Scan for the cell matching the given text and deliver its (X, Y) coordinate at center. 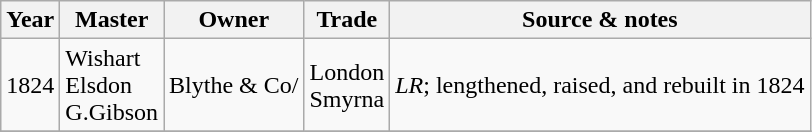
Owner (234, 20)
Year (30, 20)
Blythe & Co/ (234, 85)
LondonSmyrna (347, 85)
Source & notes (600, 20)
LR; lengthened, raised, and rebuilt in 1824 (600, 85)
1824 (30, 85)
Trade (347, 20)
WishartElsdonG.Gibson (112, 85)
Master (112, 20)
